Locate the cell with the specified text and output its (X, Y) center coordinate. 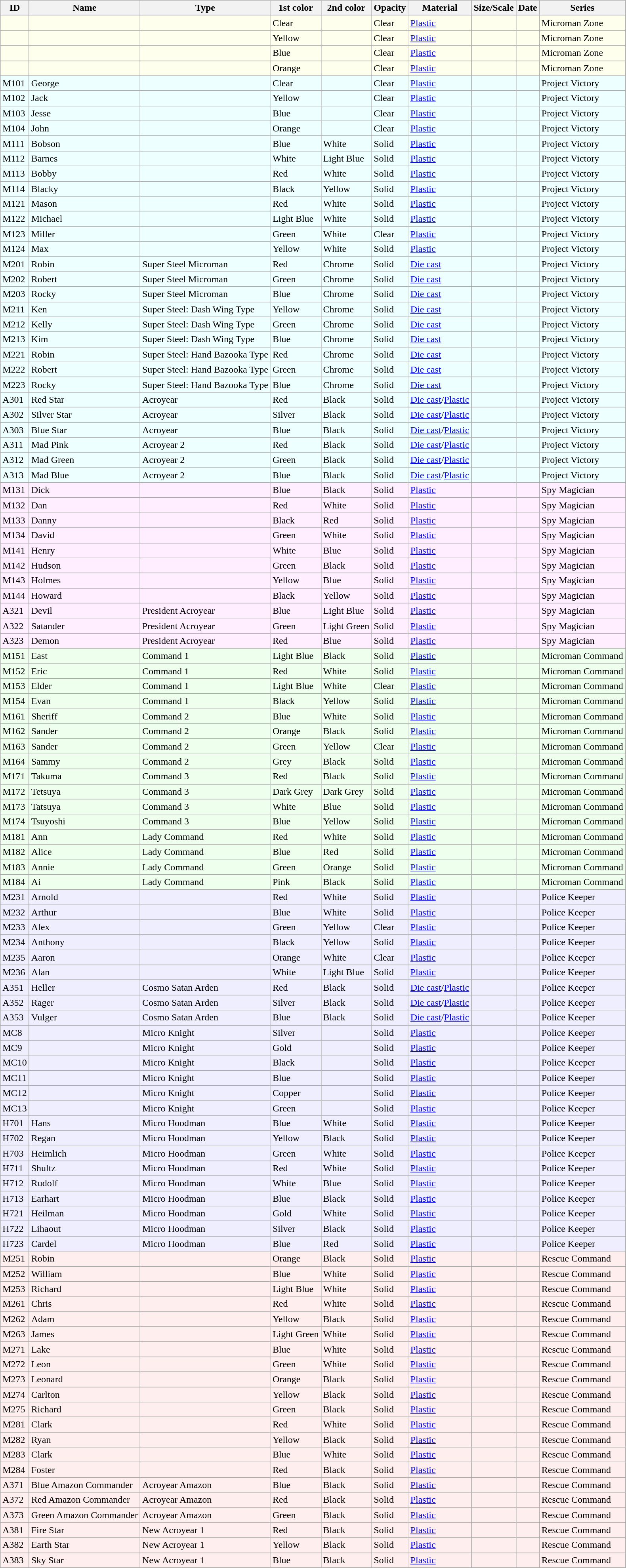
Pink (296, 882)
H713 (15, 1199)
A352 (15, 1003)
Leon (84, 1364)
Blacky (84, 189)
Silver Star (84, 415)
Kelly (84, 324)
Mad Green (84, 460)
Mad Blue (84, 475)
James (84, 1334)
Sky Star (84, 1560)
Sheriff (84, 716)
Ann (84, 837)
A382 (15, 1545)
M203 (15, 294)
H721 (15, 1214)
M154 (15, 701)
M201 (15, 264)
Vulger (84, 1018)
M143 (15, 580)
Tsuyoshi (84, 822)
Jesse (84, 113)
Adam (84, 1319)
Miller (84, 234)
Annie (84, 867)
Takuma (84, 776)
M271 (15, 1349)
Jack (84, 98)
Series (582, 8)
Mad Pink (84, 445)
H702 (15, 1138)
M121 (15, 204)
M213 (15, 339)
H711 (15, 1168)
William (84, 1274)
Leonard (84, 1379)
M183 (15, 867)
Barnes (84, 158)
Satander (84, 626)
Alan (84, 972)
Date (528, 8)
M284 (15, 1470)
M141 (15, 550)
M252 (15, 1274)
Blue Amazon Commander (84, 1485)
M282 (15, 1440)
Lake (84, 1349)
M263 (15, 1334)
Cardel (84, 1244)
Carlton (84, 1394)
Copper (296, 1093)
M283 (15, 1455)
A372 (15, 1500)
Mason (84, 204)
M152 (15, 671)
M251 (15, 1259)
M134 (15, 535)
MC10 (15, 1063)
M142 (15, 565)
M236 (15, 972)
ID (15, 8)
A371 (15, 1485)
Bobson (84, 143)
Opacity (390, 8)
MC12 (15, 1093)
M132 (15, 505)
Material (440, 8)
Blue Star (84, 430)
Heller (84, 988)
Green Amazon Commander (84, 1515)
H723 (15, 1244)
Bobby (84, 173)
Earth Star (84, 1545)
Henry (84, 550)
M172 (15, 792)
H703 (15, 1153)
Heimlich (84, 1153)
M103 (15, 113)
M122 (15, 219)
H722 (15, 1229)
A353 (15, 1018)
M275 (15, 1410)
A302 (15, 415)
Elder (84, 686)
MC9 (15, 1048)
M104 (15, 128)
H712 (15, 1184)
A373 (15, 1515)
Aaron (84, 957)
Rudolf (84, 1184)
Devil (84, 611)
A312 (15, 460)
M184 (15, 882)
George (84, 83)
Eric (84, 671)
M162 (15, 731)
M131 (15, 490)
M202 (15, 279)
Name (84, 8)
Dan (84, 505)
Anthony (84, 942)
Earhart (84, 1199)
Foster (84, 1470)
Arnold (84, 897)
M223 (15, 384)
MC11 (15, 1078)
A351 (15, 988)
Danny (84, 520)
Hudson (84, 565)
A313 (15, 475)
M163 (15, 746)
M161 (15, 716)
Holmes (84, 580)
Evan (84, 701)
East (84, 656)
M114 (15, 189)
M111 (15, 143)
M221 (15, 354)
M124 (15, 249)
M231 (15, 897)
M153 (15, 686)
Alice (84, 852)
Type (205, 8)
M171 (15, 776)
Tatsuya (84, 807)
M211 (15, 309)
A383 (15, 1560)
M101 (15, 83)
John (84, 128)
Ken (84, 309)
MC8 (15, 1033)
M262 (15, 1319)
Grey (296, 761)
M181 (15, 837)
A321 (15, 611)
M151 (15, 656)
M273 (15, 1379)
M233 (15, 927)
Dick (84, 490)
A311 (15, 445)
Howard (84, 596)
M281 (15, 1425)
Fire Star (84, 1530)
Arthur (84, 912)
A303 (15, 430)
Ryan (84, 1440)
2nd color (346, 8)
M272 (15, 1364)
M102 (15, 98)
Rager (84, 1003)
Red Amazon Commander (84, 1500)
Size/Scale (494, 8)
M274 (15, 1394)
David (84, 535)
Hans (84, 1123)
M173 (15, 807)
M164 (15, 761)
Chris (84, 1304)
Max (84, 249)
A301 (15, 400)
M253 (15, 1289)
Ai (84, 882)
Lihaout (84, 1229)
Tetsuya (84, 792)
A323 (15, 641)
M222 (15, 369)
A381 (15, 1530)
Sammy (84, 761)
M261 (15, 1304)
M113 (15, 173)
Demon (84, 641)
M182 (15, 852)
Heilman (84, 1214)
M232 (15, 912)
M174 (15, 822)
Michael (84, 219)
M234 (15, 942)
M123 (15, 234)
M235 (15, 957)
M112 (15, 158)
M133 (15, 520)
1st color (296, 8)
A322 (15, 626)
MC13 (15, 1108)
Shultz (84, 1168)
M212 (15, 324)
Alex (84, 927)
M144 (15, 596)
Regan (84, 1138)
H701 (15, 1123)
Red Star (84, 400)
Kim (84, 339)
